Return the [X, Y] coordinate for the center point of the cell that contains the specified text.  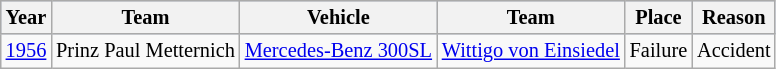
Failure [658, 51]
Wittigo von Einsiedel [531, 51]
Year [26, 17]
Place [658, 17]
Vehicle [338, 17]
Reason [734, 17]
Prinz Paul Metternich [146, 51]
1956 [26, 51]
Mercedes-Benz 300SL [338, 51]
Accident [734, 51]
